Extract the (X, Y) coordinate from the center of the cell holding the provided text.  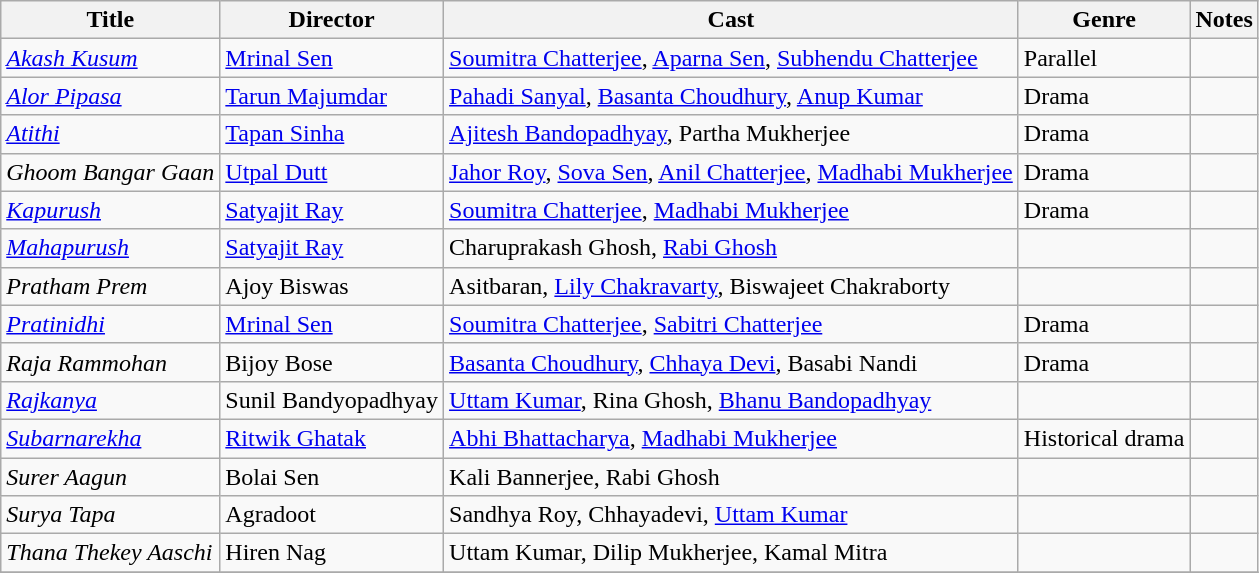
Kapurush (110, 210)
Mahapurush (110, 248)
Agradoot (332, 515)
Title (110, 20)
Ajoy Biswas (332, 286)
Soumitra Chatterjee, Aparna Sen, Subhendu Chatterjee (732, 58)
Ritwik Ghatak (332, 438)
Atithi (110, 134)
Director (332, 20)
Sandhya Roy, Chhayadevi, Uttam Kumar (732, 515)
Hiren Nag (332, 553)
Subarnarekha (110, 438)
Jahor Roy, Sova Sen, Anil Chatterjee, Madhabi Mukherjee (732, 172)
Soumitra Chatterjee, Madhabi Mukherjee (732, 210)
Alor Pipasa (110, 96)
Sunil Bandyopadhyay (332, 400)
Ghoom Bangar Gaan (110, 172)
Pratham Prem (110, 286)
Thana Thekey Aaschi (110, 553)
Pratinidhi (110, 324)
Uttam Kumar, Dilip Mukherjee, Kamal Mitra (732, 553)
Utpal Dutt (332, 172)
Tarun Majumdar (332, 96)
Cast (732, 20)
Kali Bannerjee, Rabi Ghosh (732, 477)
Genre (1104, 20)
Historical drama (1104, 438)
Ajitesh Bandopadhyay, Partha Mukherjee (732, 134)
Pahadi Sanyal, Basanta Choudhury, Anup Kumar (732, 96)
Notes (1224, 20)
Uttam Kumar, Rina Ghosh, Bhanu Bandopadhyay (732, 400)
Akash Kusum (110, 58)
Soumitra Chatterjee, Sabitri Chatterjee (732, 324)
Tapan Sinha (332, 134)
Surya Tapa (110, 515)
Rajkanya (110, 400)
Bijoy Bose (332, 362)
Asitbaran, Lily Chakravarty, Biswajeet Chakraborty (732, 286)
Basanta Choudhury, Chhaya Devi, Basabi Nandi (732, 362)
Charuprakash Ghosh, Rabi Ghosh (732, 248)
Surer Aagun (110, 477)
Raja Rammohan (110, 362)
Parallel (1104, 58)
Abhi Bhattacharya, Madhabi Mukherjee (732, 438)
Bolai Sen (332, 477)
